Determine the [x, y] coordinate at the center of the cell enclosing the given text.  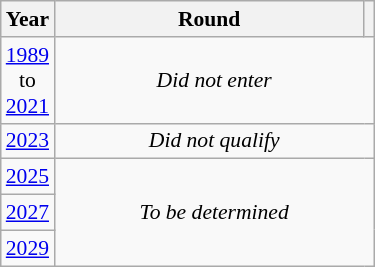
Year [28, 19]
2027 [28, 213]
2025 [28, 177]
2029 [28, 248]
To be determined [214, 212]
Did not qualify [214, 141]
1989to2021 [28, 80]
Round [209, 19]
2023 [28, 141]
Did not enter [214, 80]
